Determine the (x, y) coordinate at the center of the cell enclosing the given text.  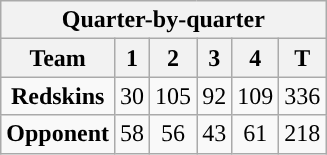
58 (132, 134)
218 (302, 134)
43 (214, 134)
56 (174, 134)
92 (214, 96)
4 (256, 58)
Quarter-by-quarter (164, 20)
30 (132, 96)
105 (174, 96)
336 (302, 96)
Opponent (58, 134)
61 (256, 134)
Team (58, 58)
109 (256, 96)
3 (214, 58)
Redskins (58, 96)
2 (174, 58)
T (302, 58)
1 (132, 58)
